Return (x, y) of the center of cell containing provided text 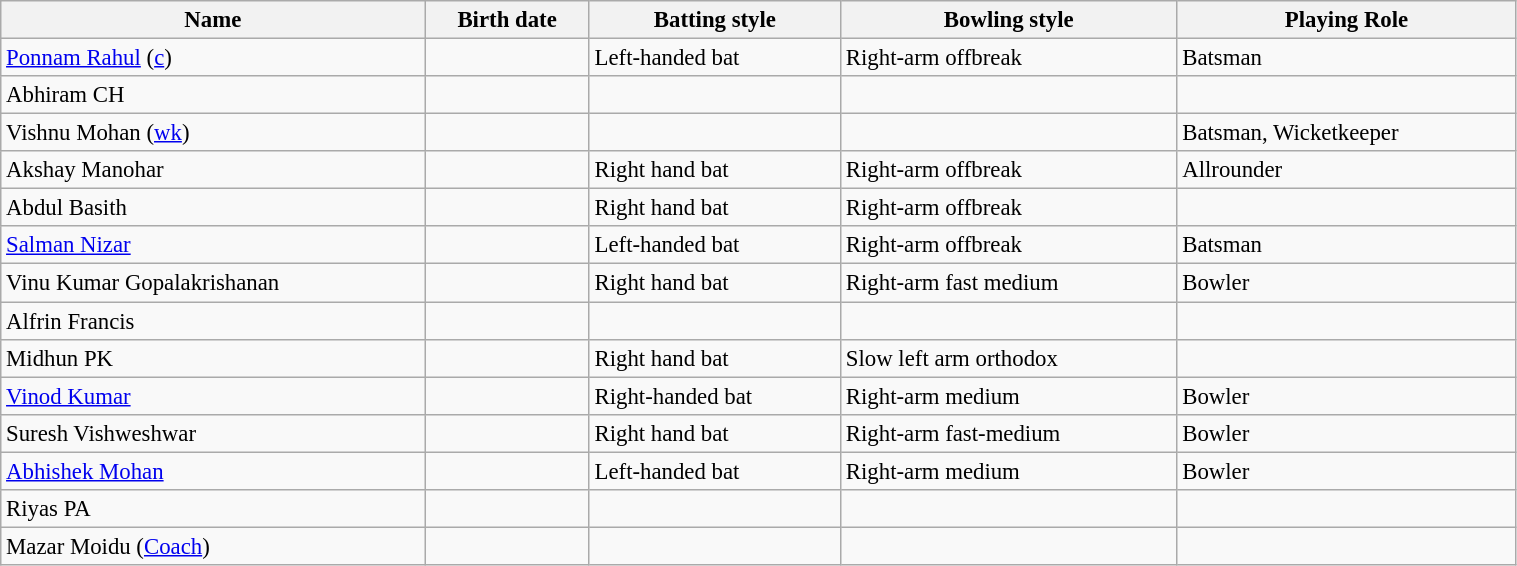
Riyas PA (213, 509)
Slow left arm orthodox (1009, 358)
Midhun PK (213, 358)
Mazar Moidu (Coach) (213, 546)
Batting style (714, 20)
Birth date (507, 20)
Abhishek Mohan (213, 471)
Salman Nizar (213, 245)
Vinu Kumar Gopalakrishanan (213, 283)
Allrounder (1346, 170)
Name (213, 20)
Bowling style (1009, 20)
Akshay Manohar (213, 170)
Right-handed bat (714, 396)
Batsman, Wicketkeeper (1346, 133)
Ponnam Rahul (c) (213, 58)
Suresh Vishweshwar (213, 433)
Abdul Basith (213, 208)
Playing Role (1346, 20)
Abhiram CH (213, 95)
Vinod Kumar (213, 396)
Right-arm fast medium (1009, 283)
Vishnu Mohan (wk) (213, 133)
Right-arm fast-medium (1009, 433)
Alfrin Francis (213, 321)
